Return (X, Y) of the center of cell containing provided text 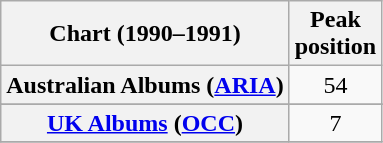
Chart (1990–1991) (145, 34)
Australian Albums (ARIA) (145, 85)
Peakposition (335, 34)
54 (335, 85)
UK Albums (OCC) (145, 123)
7 (335, 123)
